Identify which cell holds the provided text, then report its (X, Y) central coordinate. 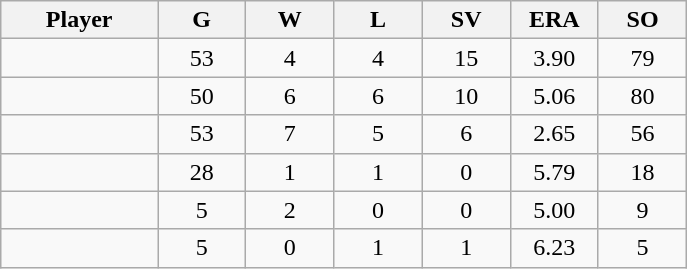
15 (466, 58)
2 (290, 210)
18 (642, 172)
Player (80, 20)
SO (642, 20)
56 (642, 134)
G (202, 20)
9 (642, 210)
50 (202, 96)
5.79 (554, 172)
79 (642, 58)
2.65 (554, 134)
5.06 (554, 96)
3.90 (554, 58)
80 (642, 96)
ERA (554, 20)
L (378, 20)
5.00 (554, 210)
28 (202, 172)
10 (466, 96)
6.23 (554, 248)
SV (466, 20)
7 (290, 134)
W (290, 20)
